Determine the (x, y) coordinate at the center of the cell enclosing the given text.  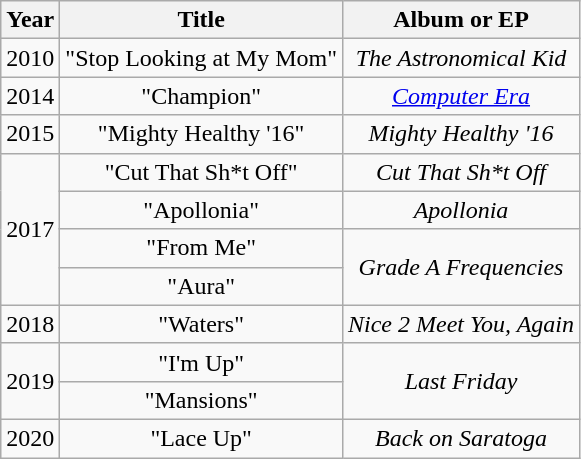
The Astronomical Kid (460, 58)
Album or EP (460, 20)
"Champion" (202, 96)
"I'm Up" (202, 362)
"Mansions" (202, 400)
2014 (30, 96)
Apollonia (460, 210)
"From Me" (202, 248)
Cut That Sh*t Off (460, 172)
Last Friday (460, 381)
Mighty Healthy '16 (460, 134)
"Lace Up" (202, 438)
Back on Saratoga (460, 438)
Grade A Frequencies (460, 267)
Nice 2 Meet You, Again (460, 324)
2010 (30, 58)
2018 (30, 324)
"Aura" (202, 286)
Title (202, 20)
Year (30, 20)
2017 (30, 229)
Computer Era (460, 96)
"Apollonia" (202, 210)
"Waters" (202, 324)
"Cut That Sh*t Off" (202, 172)
2020 (30, 438)
"Stop Looking at My Mom" (202, 58)
2015 (30, 134)
"Mighty Healthy '16" (202, 134)
2019 (30, 381)
